Locate the cell with the specified text and output its (X, Y) center coordinate. 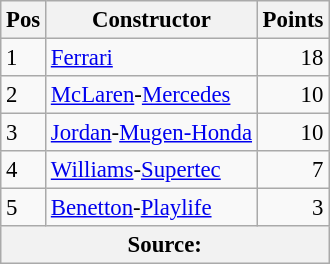
Benetton-Playlife (152, 208)
Pos (24, 20)
McLaren-Mercedes (152, 95)
7 (292, 170)
18 (292, 58)
2 (24, 95)
Williams-Supertec (152, 170)
1 (24, 58)
Jordan-Mugen-Honda (152, 133)
Points (292, 20)
4 (24, 170)
Ferrari (152, 58)
Constructor (152, 20)
Source: (165, 245)
5 (24, 208)
